Capture the cell that displays the provided text and extract its [X, Y] central coordinate. 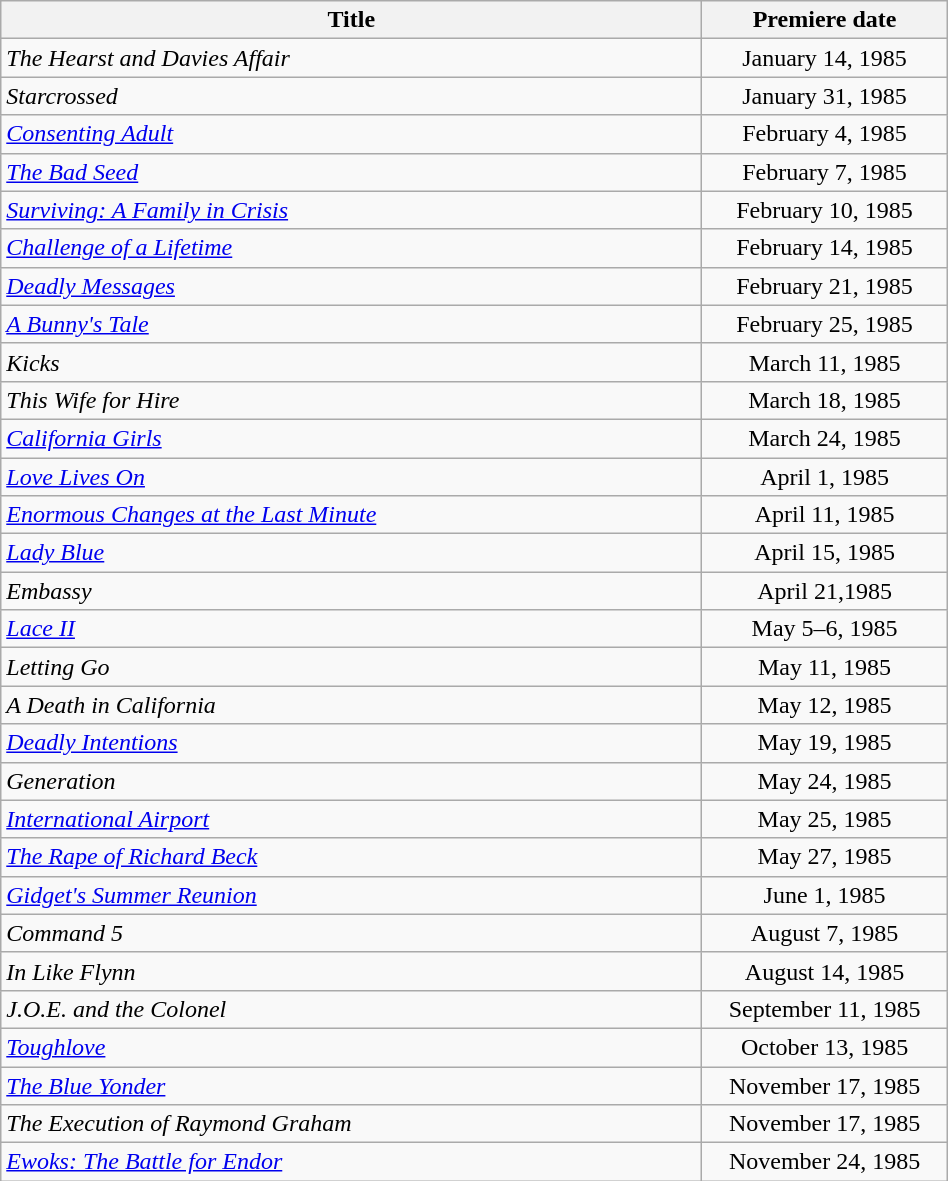
Deadly Intentions [352, 743]
February 21, 1985 [824, 286]
Starcrossed [352, 96]
The Hearst and Davies Affair [352, 58]
Lace II [352, 629]
August 7, 1985 [824, 933]
March 18, 1985 [824, 400]
Title [352, 20]
March 11, 1985 [824, 362]
May 27, 1985 [824, 857]
April 1, 1985 [824, 477]
May 12, 1985 [824, 705]
April 15, 1985 [824, 553]
International Airport [352, 819]
March 24, 1985 [824, 438]
May 19, 1985 [824, 743]
Generation [352, 781]
Premiere date [824, 20]
The Execution of Raymond Graham [352, 1124]
Lady Blue [352, 553]
May 24, 1985 [824, 781]
Love Lives On [352, 477]
J.O.E. and the Colonel [352, 1009]
Surviving: A Family in Crisis [352, 210]
April 21,1985 [824, 591]
In Like Flynn [352, 971]
This Wife for Hire [352, 400]
Kicks [352, 362]
May 25, 1985 [824, 819]
Command 5 [352, 933]
Challenge of a Lifetime [352, 248]
Letting Go [352, 667]
Embassy [352, 591]
February 4, 1985 [824, 134]
A Death in California [352, 705]
April 11, 1985 [824, 515]
February 25, 1985 [824, 324]
June 1, 1985 [824, 895]
The Bad Seed [352, 172]
The Blue Yonder [352, 1085]
February 7, 1985 [824, 172]
May 5–6, 1985 [824, 629]
Ewoks: The Battle for Endor [352, 1162]
January 14, 1985 [824, 58]
May 11, 1985 [824, 667]
Gidget's Summer Reunion [352, 895]
August 14, 1985 [824, 971]
The Rape of Richard Beck [352, 857]
Consenting Adult [352, 134]
October 13, 1985 [824, 1047]
February 14, 1985 [824, 248]
November 24, 1985 [824, 1162]
California Girls [352, 438]
Deadly Messages [352, 286]
Enormous Changes at the Last Minute [352, 515]
January 31, 1985 [824, 96]
September 11, 1985 [824, 1009]
A Bunny's Tale [352, 324]
February 10, 1985 [824, 210]
Toughlove [352, 1047]
